From the cell containing the given text, extract its center point as (x, y) coordinate. 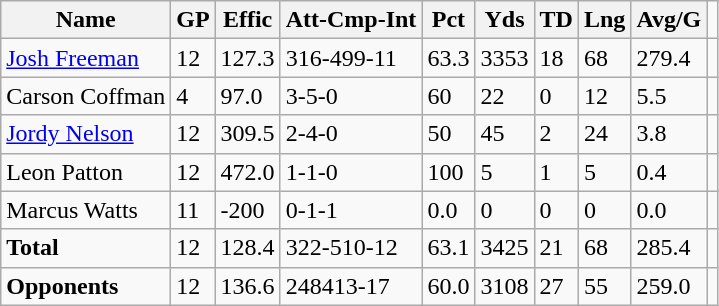
22 (504, 96)
55 (604, 286)
-200 (248, 210)
Total (86, 248)
3-5-0 (351, 96)
60 (448, 96)
2-4-0 (351, 134)
3353 (504, 58)
50 (448, 134)
0.4 (669, 172)
Jordy Nelson (86, 134)
Pct (448, 20)
1-1-0 (351, 172)
60.0 (448, 286)
Avg/G (669, 20)
Josh Freeman (86, 58)
24 (604, 134)
285.4 (669, 248)
259.0 (669, 286)
136.6 (248, 286)
279.4 (669, 58)
3108 (504, 286)
127.3 (248, 58)
27 (556, 286)
309.5 (248, 134)
4 (193, 96)
0-1-1 (351, 210)
Carson Coffman (86, 96)
Att-Cmp-Int (351, 20)
GP (193, 20)
Leon Patton (86, 172)
97.0 (248, 96)
248413-17 (351, 286)
3425 (504, 248)
322-510-12 (351, 248)
Opponents (86, 286)
Marcus Watts (86, 210)
63.3 (448, 58)
45 (504, 134)
Lng (604, 20)
472.0 (248, 172)
11 (193, 210)
TD (556, 20)
18 (556, 58)
100 (448, 172)
316-499-11 (351, 58)
Name (86, 20)
21 (556, 248)
3.8 (669, 134)
Effic (248, 20)
1 (556, 172)
5.5 (669, 96)
128.4 (248, 248)
63.1 (448, 248)
2 (556, 134)
Yds (504, 20)
